Pinpoint the cell where the given text exists, returning its (X, Y) midpoint coordinate. 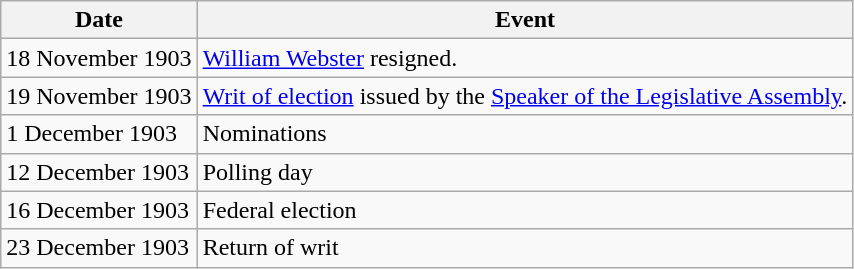
Writ of election issued by the Speaker of the Legislative Assembly. (525, 96)
Federal election (525, 210)
Return of writ (525, 248)
Polling day (525, 172)
William Webster resigned. (525, 58)
Event (525, 20)
Nominations (525, 134)
19 November 1903 (99, 96)
23 December 1903 (99, 248)
16 December 1903 (99, 210)
1 December 1903 (99, 134)
Date (99, 20)
12 December 1903 (99, 172)
18 November 1903 (99, 58)
